From the cell containing the given text, extract its center point as [x, y] coordinate. 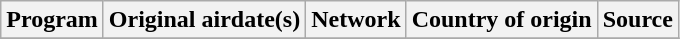
Original airdate(s) [204, 20]
Program [52, 20]
Network [356, 20]
Country of origin [502, 20]
Source [638, 20]
